From the cell containing the given text, extract its center point as (x, y) coordinate. 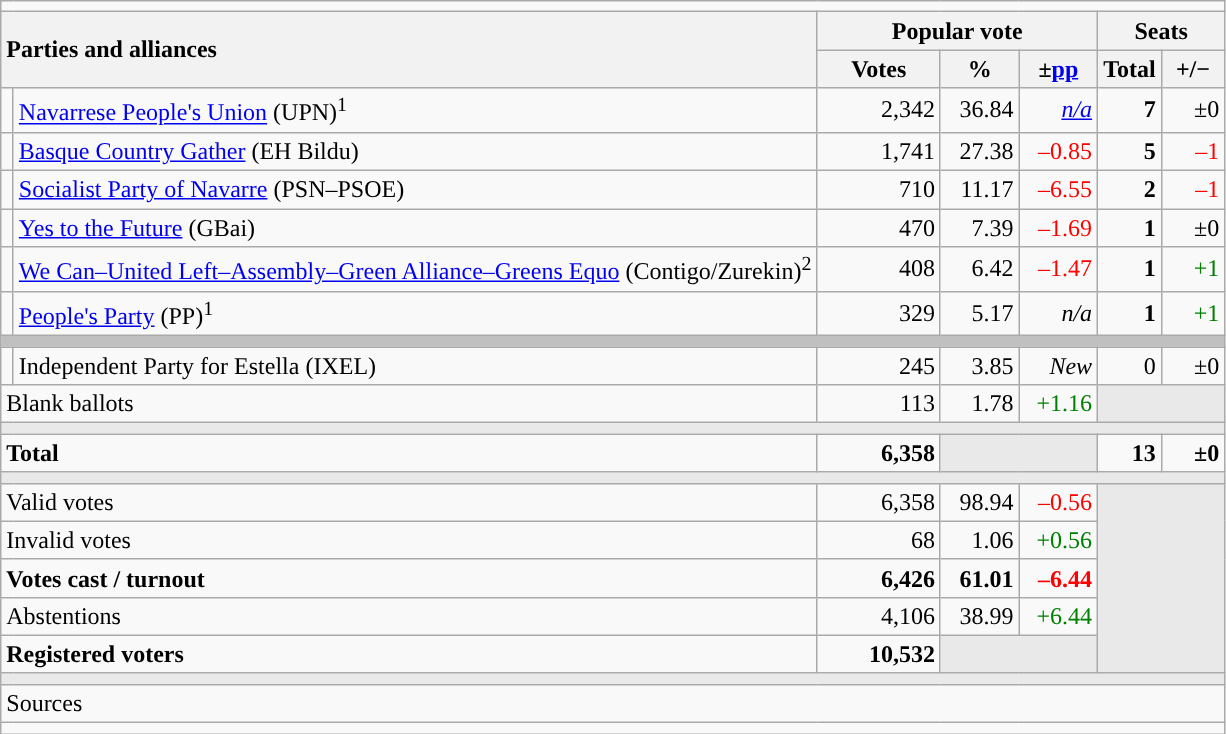
+/− (1193, 69)
–1.47 (1058, 270)
–1.69 (1058, 228)
–0.56 (1058, 502)
408 (879, 270)
5.17 (980, 314)
Navarrese People's Union (UPN)1 (415, 110)
Yes to the Future (GBai) (415, 228)
Registered voters (409, 654)
7 (1130, 110)
470 (879, 228)
36.84 (980, 110)
–6.44 (1058, 578)
Popular vote (958, 31)
113 (879, 404)
4,106 (879, 616)
–6.55 (1058, 190)
27.38 (980, 151)
0 (1130, 366)
1.06 (980, 540)
+1.16 (1058, 404)
2,342 (879, 110)
Votes cast / turnout (409, 578)
61.01 (980, 578)
Valid votes (409, 502)
98.94 (980, 502)
–0.85 (1058, 151)
38.99 (980, 616)
5 (1130, 151)
329 (879, 314)
6,426 (879, 578)
3.85 (980, 366)
710 (879, 190)
11.17 (980, 190)
245 (879, 366)
Votes (879, 69)
1,741 (879, 151)
Parties and alliances (409, 50)
We Can–United Left–Assembly–Green Alliance–Greens Equo (Contigo/Zurekin)2 (415, 270)
Sources (613, 704)
+6.44 (1058, 616)
7.39 (980, 228)
New (1058, 366)
% (980, 69)
Socialist Party of Navarre (PSN–PSOE) (415, 190)
10,532 (879, 654)
6.42 (980, 270)
Abstentions (409, 616)
13 (1130, 453)
Basque Country Gather (EH Bildu) (415, 151)
68 (879, 540)
People's Party (PP)1 (415, 314)
Blank ballots (409, 404)
Seats (1162, 31)
2 (1130, 190)
+0.56 (1058, 540)
±pp (1058, 69)
Independent Party for Estella (IXEL) (415, 366)
1.78 (980, 404)
Invalid votes (409, 540)
